Extract the (X, Y) coordinate from the center of the cell holding the provided text.  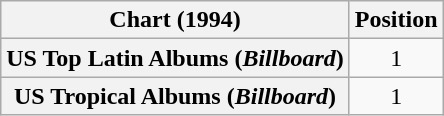
Chart (1994) (176, 20)
US Top Latin Albums (Billboard) (176, 58)
Position (396, 20)
US Tropical Albums (Billboard) (176, 96)
